From the cell containing the given text, extract its center point as [X, Y] coordinate. 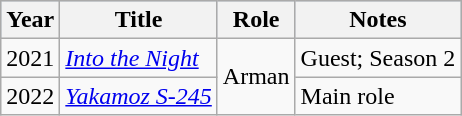
Title [139, 20]
2021 [30, 58]
Role [256, 20]
Guest; Season 2 [378, 58]
Main role [378, 96]
Into the Night [139, 58]
Yakamoz S-245 [139, 96]
Arman [256, 77]
2022 [30, 96]
Year [30, 20]
Notes [378, 20]
